Pinpoint the cell where the given text exists, returning its (X, Y) midpoint coordinate. 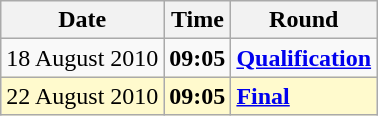
22 August 2010 (82, 96)
Qualification (304, 58)
Date (82, 20)
18 August 2010 (82, 58)
Final (304, 96)
Round (304, 20)
Time (198, 20)
